Return the [X, Y] coordinate for the center point of the cell that contains the specified text.  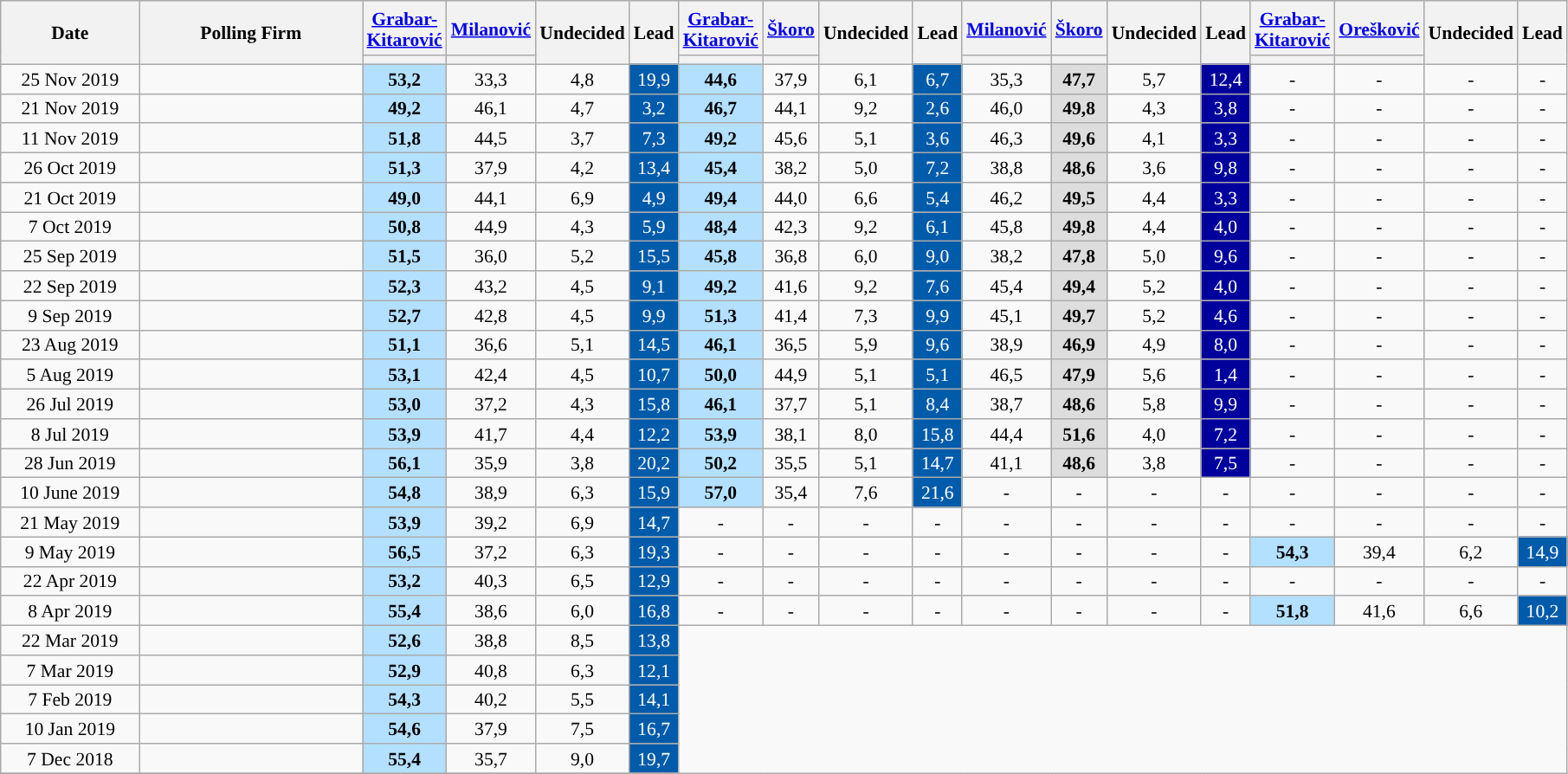
56,5 [403, 551]
38,7 [1006, 404]
19,3 [655, 551]
37,7 [791, 404]
2,6 [937, 108]
44,0 [791, 197]
7 Feb 2019 [70, 700]
40,3 [491, 581]
44,5 [491, 139]
11 Nov 2019 [70, 139]
Orešković [1378, 28]
49,0 [403, 197]
35,9 [491, 463]
16,8 [655, 611]
7 Dec 2018 [70, 758]
36,5 [791, 345]
33,3 [491, 79]
43,2 [491, 286]
49,7 [1079, 315]
14,9 [1543, 551]
4,2 [582, 168]
5,8 [1154, 404]
38,6 [491, 611]
36,6 [491, 345]
10,2 [1543, 611]
4,7 [582, 108]
21 May 2019 [70, 522]
13,8 [655, 641]
3,2 [655, 108]
45,1 [1006, 315]
35,7 [491, 758]
53,0 [403, 404]
7 Oct 2019 [70, 227]
52,9 [403, 670]
41,1 [1006, 463]
5 Aug 2019 [70, 375]
10,7 [655, 375]
46,5 [1006, 375]
26 Jul 2019 [70, 404]
38,1 [791, 434]
6,2 [1471, 551]
50,2 [720, 463]
40,2 [491, 700]
9 May 2019 [70, 551]
15,9 [655, 493]
49,5 [1079, 197]
44,6 [720, 79]
20,2 [655, 463]
21 Oct 2019 [70, 197]
51,1 [403, 345]
36,8 [791, 256]
Polling Firm [251, 33]
8 Jul 2019 [70, 434]
48,4 [720, 227]
3,7 [582, 139]
4,8 [582, 79]
47,9 [1079, 375]
19,7 [655, 758]
10 Jan 2019 [70, 729]
25 Nov 2019 [70, 79]
1,4 [1226, 375]
21,6 [937, 493]
25 Sep 2019 [70, 256]
28 Jun 2019 [70, 463]
46,0 [1006, 108]
39,2 [491, 522]
14,5 [655, 345]
9 Sep 2019 [70, 315]
35,4 [791, 493]
47,7 [1079, 79]
5,7 [1154, 79]
10 June 2019 [70, 493]
35,5 [791, 463]
26 Oct 2019 [70, 168]
57,0 [720, 493]
23 Aug 2019 [70, 345]
12,4 [1226, 79]
49,6 [1079, 139]
46,2 [1006, 197]
22 Sep 2019 [70, 286]
5,4 [937, 197]
36,0 [491, 256]
4,6 [1226, 315]
35,3 [1006, 79]
41,7 [491, 434]
42,3 [791, 227]
Date [70, 33]
40,8 [491, 670]
14,1 [655, 700]
8 Apr 2019 [70, 611]
5,6 [1154, 375]
52,7 [403, 315]
6,5 [582, 581]
39,4 [1378, 551]
53,1 [403, 375]
19,9 [655, 79]
22 Mar 2019 [70, 641]
21 Nov 2019 [70, 108]
50,0 [720, 375]
16,7 [655, 729]
46,9 [1079, 345]
51,5 [403, 256]
41,4 [791, 315]
8,4 [937, 404]
12,2 [655, 434]
22 Apr 2019 [70, 581]
9,8 [1226, 168]
51,6 [1079, 434]
12,1 [655, 670]
46,3 [1006, 139]
54,6 [403, 729]
54,8 [403, 493]
46,7 [720, 108]
44,4 [1006, 434]
9,1 [655, 286]
50,8 [403, 227]
15,5 [655, 256]
42,4 [491, 375]
7 Mar 2019 [70, 670]
47,8 [1079, 256]
8,5 [582, 641]
52,6 [403, 641]
13,4 [655, 168]
56,1 [403, 463]
45,6 [791, 139]
6,7 [937, 79]
52,3 [403, 286]
42,8 [491, 315]
4,1 [1154, 139]
5,5 [582, 700]
12,9 [655, 581]
